Locate the cell with the specified text and output its [x, y] center coordinate. 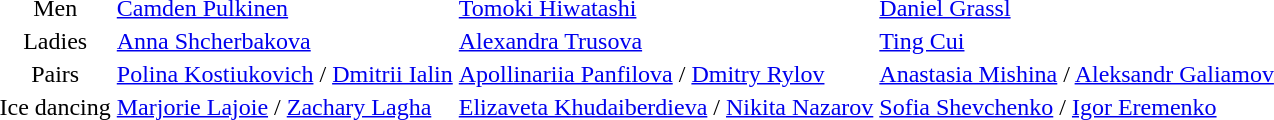
Anna Shcherbakova [284, 41]
Apollinariia Panfilova / Dmitry Rylov [666, 74]
Polina Kostiukovich / Dmitrii Ialin [284, 74]
Alexandra Trusova [666, 41]
